Return [x, y] of the center of cell containing provided text 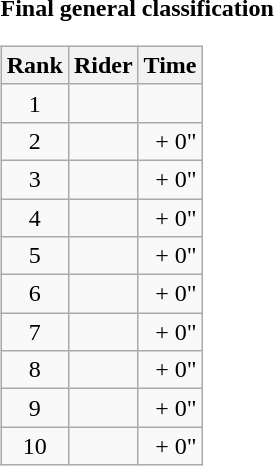
Rider [103, 65]
Time [170, 65]
1 [34, 103]
Rank [34, 65]
6 [34, 294]
9 [34, 408]
8 [34, 370]
10 [34, 446]
7 [34, 332]
4 [34, 217]
3 [34, 179]
5 [34, 256]
2 [34, 141]
